Determine the [x, y] coordinate at the center of the cell enclosing the given text.  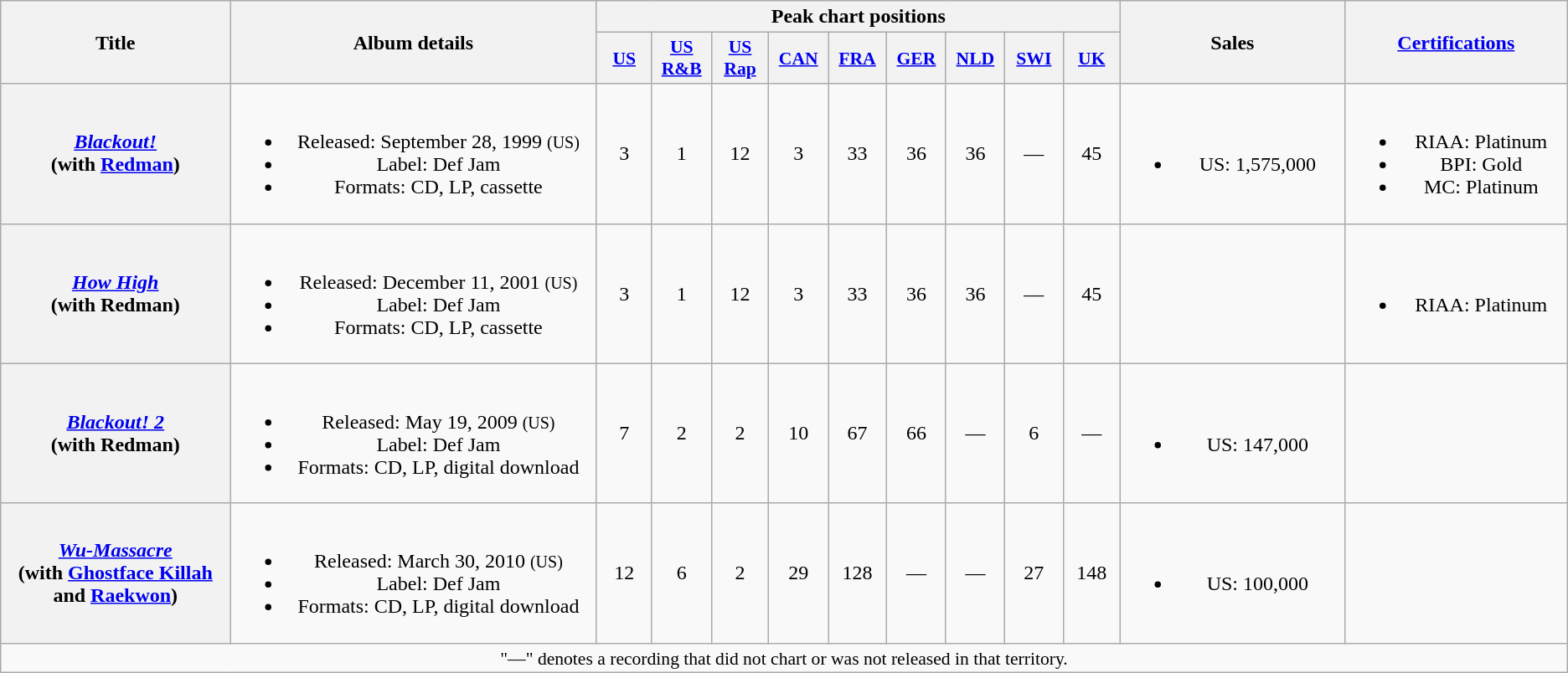
CAN [799, 59]
Released: March 30, 2010 (US)Label: Def JamFormats: CD, LP, digital download [414, 573]
Certifications [1456, 42]
10 [799, 434]
SWI [1034, 59]
Released: May 19, 2009 (US)Label: Def JamFormats: CD, LP, digital download [414, 434]
Released: September 28, 1999 (US)Label: Def JamFormats: CD, LP, cassette [414, 154]
USRap [740, 59]
USR&B [682, 59]
US: 147,000 [1232, 434]
How High(with Redman) [116, 293]
Sales [1232, 42]
US: 100,000 [1232, 573]
RIAA: PlatinumBPI: GoldMC: Platinum [1456, 154]
148 [1091, 573]
66 [916, 434]
Title [116, 42]
GER [916, 59]
Peak chart positions [858, 17]
US [624, 59]
128 [857, 573]
Blackout! 2(with Redman) [116, 434]
Album details [414, 42]
Blackout!(with Redman) [116, 154]
29 [799, 573]
US: 1,575,000 [1232, 154]
Released: December 11, 2001 (US)Label: Def JamFormats: CD, LP, cassette [414, 293]
"—" denotes a recording that did not chart or was not released in that territory. [784, 658]
67 [857, 434]
NLD [975, 59]
7 [624, 434]
RIAA: Platinum [1456, 293]
UK [1091, 59]
27 [1034, 573]
FRA [857, 59]
Wu-Massacre(with Ghostface Killah and Raekwon) [116, 573]
